Return [X, Y] of the center of cell containing provided text 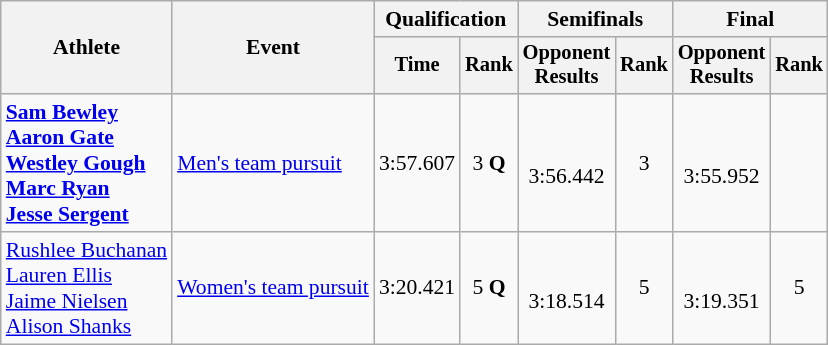
Women's team pursuit [273, 288]
3:19.351 [722, 288]
3:55.952 [722, 163]
3 Q [489, 163]
3 [644, 163]
Time [417, 66]
3:18.514 [566, 288]
Event [273, 48]
3:57.607 [417, 163]
Sam BewleyAaron GateWestley GoughMarc RyanJesse Sergent [86, 163]
Men's team pursuit [273, 163]
3:56.442 [566, 163]
Final [750, 19]
Rushlee BuchananLauren EllisJaime NielsenAlison Shanks [86, 288]
3:20.421 [417, 288]
Semifinals [596, 19]
5 Q [489, 288]
Athlete [86, 48]
Qualification [446, 19]
